Find where the given text appears and provide that cell's center as (x, y) coordinate. 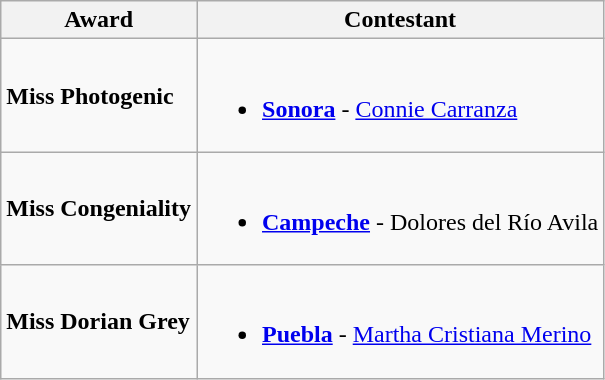
Campeche - Dolores del Río Avila (400, 208)
Award (99, 20)
Puebla - Martha Cristiana Merino (400, 322)
Sonora - Connie Carranza (400, 96)
Miss Photogenic (99, 96)
Miss Dorian Grey (99, 322)
Miss Congeniality (99, 208)
Contestant (400, 20)
